For the text-containing cell, return its midpoint in [x, y] coordinate format. 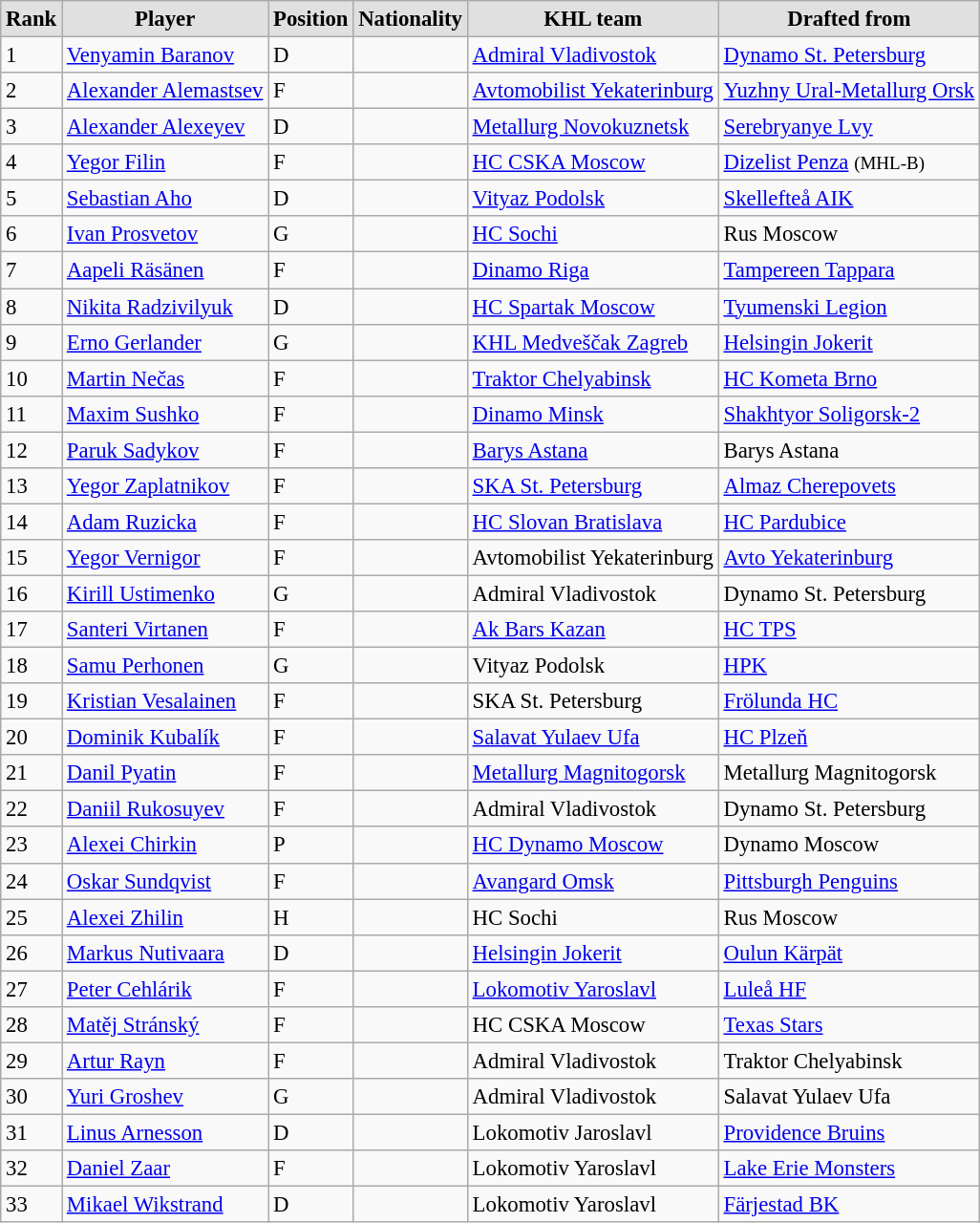
Santeri Virtanen [165, 630]
Pittsburgh Penguins [848, 881]
6 [32, 234]
30 [32, 1097]
Rank [32, 19]
Yegor Filin [165, 162]
32 [32, 1169]
Aapeli Räsänen [165, 270]
Avto Yekaterinburg [848, 558]
Position [311, 19]
21 [32, 773]
Texas Stars [848, 1025]
Alexander Alemastsev [165, 91]
KHL Medveščak Zagreb [592, 342]
Oulun Kärpät [848, 953]
HC Spartak Moscow [592, 307]
5 [32, 199]
Venyamin Baranov [165, 55]
12 [32, 450]
Kristian Vesalainen [165, 701]
Oskar Sundqvist [165, 881]
29 [32, 1061]
9 [32, 342]
H [311, 917]
24 [32, 881]
Metallurg Novokuznetsk [592, 127]
16 [32, 593]
Providence Bruins [848, 1132]
Skellefteå AIK [848, 199]
Martin Nečas [165, 378]
Markus Nutivaara [165, 953]
Avangard Omsk [592, 881]
3 [32, 127]
28 [32, 1025]
22 [32, 809]
Matěj Stránský [165, 1025]
2 [32, 91]
14 [32, 522]
18 [32, 666]
Linus Arnesson [165, 1132]
23 [32, 846]
Player [165, 19]
Maxim Sushko [165, 414]
Alexander Alexeyev [165, 127]
Yuzhny Ural-Metallurg Orsk [848, 91]
P [311, 846]
Erno Gerlander [165, 342]
Drafted from [848, 19]
Almaz Cherepovets [848, 486]
Sebastian Aho [165, 199]
Serebryanye Lvy [848, 127]
27 [32, 989]
HC Dynamo Moscow [592, 846]
Samu Perhonen [165, 666]
Frölunda HC [848, 701]
Lake Erie Monsters [848, 1169]
Kirill Ustimenko [165, 593]
Peter Cehlárik [165, 989]
Daniil Rukosuyev [165, 809]
Yegor Zaplatnikov [165, 486]
Dinamo Minsk [592, 414]
11 [32, 414]
Lokomotiv Jaroslavl [592, 1132]
4 [32, 162]
Daniel Zaar [165, 1169]
7 [32, 270]
Nikita Radzivilyuk [165, 307]
Nationality [411, 19]
Dizelist Penza (MHL-B) [848, 162]
Dinamo Riga [592, 270]
1 [32, 55]
17 [32, 630]
33 [32, 1205]
HC Kometa Brno [848, 378]
Ivan Prosvetov [165, 234]
Luleå HF [848, 989]
Dynamo Moscow [848, 846]
KHL team [592, 19]
31 [32, 1132]
Danil Pyatin [165, 773]
Tyumenski Legion [848, 307]
15 [32, 558]
Dominik Kubalík [165, 738]
19 [32, 701]
HPK [848, 666]
Adam Ruzicka [165, 522]
Yegor Vernigor [165, 558]
HC TPS [848, 630]
Artur Rayn [165, 1061]
Mikael Wikstrand [165, 1205]
Alexei Zhilin [165, 917]
26 [32, 953]
20 [32, 738]
HC Slovan Bratislava [592, 522]
Tampereen Tappara [848, 270]
HC Pardubice [848, 522]
Färjestad BK [848, 1205]
Ak Bars Kazan [592, 630]
Yuri Groshev [165, 1097]
25 [32, 917]
10 [32, 378]
13 [32, 486]
8 [32, 307]
Shakhtyor Soligorsk-2 [848, 414]
Alexei Chirkin [165, 846]
HC Plzeň [848, 738]
Paruk Sadykov [165, 450]
